Determine the [x, y] coordinate at the center of the cell enclosing the given text.  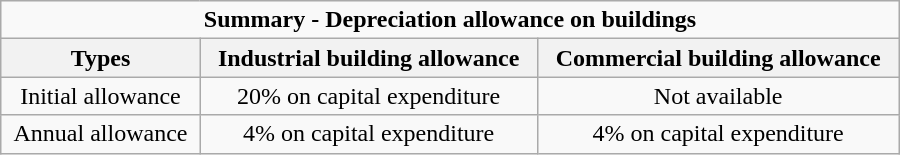
Summary - Depreciation allowance on buildings [450, 20]
20% on capital expenditure [368, 96]
Initial allowance [100, 96]
Annual allowance [100, 134]
Types [100, 58]
Not available [718, 96]
Industrial building allowance [368, 58]
Commercial building allowance [718, 58]
